Provide the (x, y) coordinate of the cell's center where the given text is located.  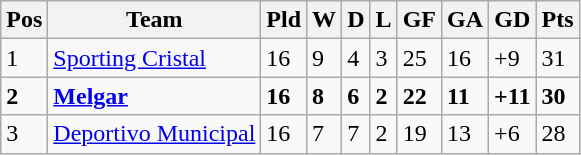
GA (466, 20)
GD (512, 20)
Melgar (154, 96)
+6 (512, 134)
L (384, 20)
+9 (512, 58)
1 (24, 58)
Team (154, 20)
9 (324, 58)
30 (558, 96)
11 (466, 96)
19 (419, 134)
25 (419, 58)
28 (558, 134)
W (324, 20)
Sporting Cristal (154, 58)
Pos (24, 20)
31 (558, 58)
8 (324, 96)
D (356, 20)
22 (419, 96)
6 (356, 96)
+11 (512, 96)
4 (356, 58)
Deportivo Municipal (154, 134)
Pld (284, 20)
Pts (558, 20)
13 (466, 134)
GF (419, 20)
